Search for the cell housing the specified text and yield its [X, Y] center coordinate. 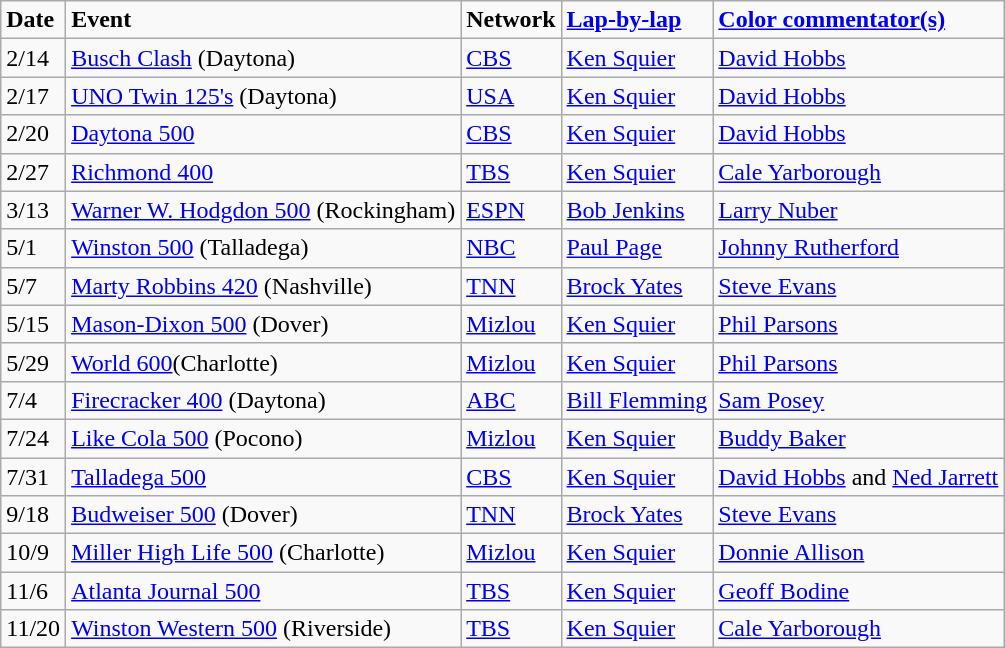
Bill Flemming [637, 400]
11/20 [34, 629]
Busch Clash (Daytona) [264, 58]
Network [511, 20]
2/14 [34, 58]
Miller High Life 500 (Charlotte) [264, 553]
11/6 [34, 591]
Geoff Bodine [858, 591]
Lap-by-lap [637, 20]
5/7 [34, 286]
Talladega 500 [264, 477]
Bob Jenkins [637, 210]
Warner W. Hodgdon 500 (Rockingham) [264, 210]
Mason-Dixon 500 (Dover) [264, 324]
World 600(Charlotte) [264, 362]
9/18 [34, 515]
Sam Posey [858, 400]
5/29 [34, 362]
David Hobbs and Ned Jarrett [858, 477]
Event [264, 20]
Winston Western 500 (Riverside) [264, 629]
Date [34, 20]
Buddy Baker [858, 438]
Atlanta Journal 500 [264, 591]
Color commentator(s) [858, 20]
10/9 [34, 553]
Daytona 500 [264, 134]
7/31 [34, 477]
Larry Nuber [858, 210]
Budweiser 500 (Dover) [264, 515]
5/15 [34, 324]
7/4 [34, 400]
UNO Twin 125's (Daytona) [264, 96]
7/24 [34, 438]
Richmond 400 [264, 172]
Like Cola 500 (Pocono) [264, 438]
Paul Page [637, 248]
5/1 [34, 248]
Johnny Rutherford [858, 248]
USA [511, 96]
NBC [511, 248]
2/27 [34, 172]
2/17 [34, 96]
Firecracker 400 (Daytona) [264, 400]
Marty Robbins 420 (Nashville) [264, 286]
ABC [511, 400]
Donnie Allison [858, 553]
2/20 [34, 134]
ESPN [511, 210]
Winston 500 (Talladega) [264, 248]
3/13 [34, 210]
